Return (X, Y) of the center of cell containing provided text 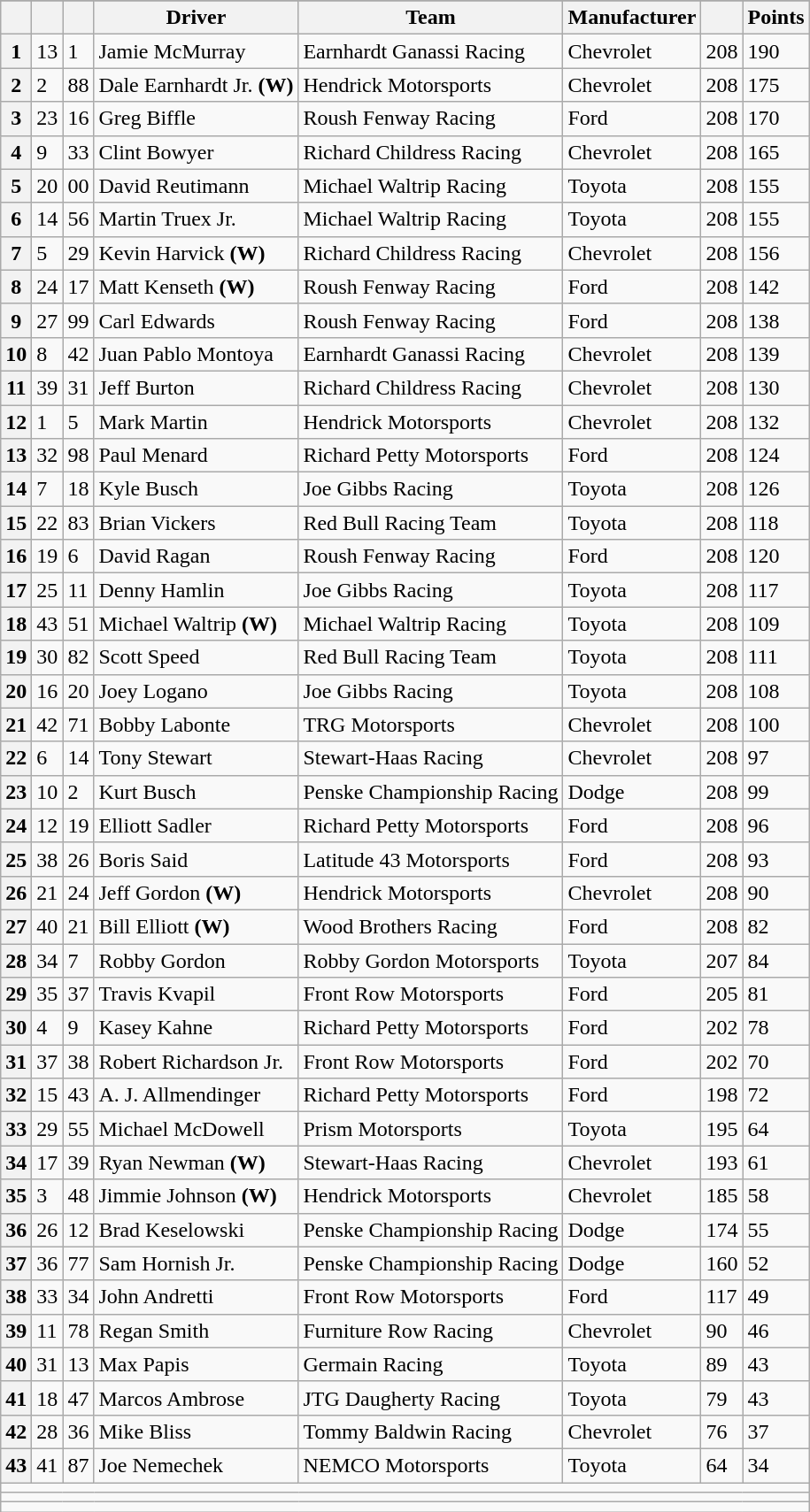
NEMCO Motorsports (430, 1465)
Max Papis (197, 1364)
76 (722, 1431)
198 (722, 1095)
118 (775, 523)
Wood Brothers Racing (430, 926)
205 (722, 994)
Team (430, 18)
61 (775, 1163)
David Reutimann (197, 186)
Jamie McMurray (197, 51)
56 (78, 219)
Germain Racing (430, 1364)
Kasey Kahne (197, 1028)
100 (775, 725)
Robby Gordon (197, 960)
Sam Hornish Jr. (197, 1263)
Marcos Ambrose (197, 1398)
175 (775, 85)
83 (78, 523)
TRG Motorsports (430, 725)
96 (775, 825)
Kyle Busch (197, 489)
Kevin Harvick (W) (197, 253)
Jimmie Johnson (W) (197, 1196)
Michael McDowell (197, 1129)
Ryan Newman (W) (197, 1163)
111 (775, 657)
84 (775, 960)
Brian Vickers (197, 523)
David Ragan (197, 556)
79 (722, 1398)
170 (775, 119)
109 (775, 624)
Travis Kvapil (197, 994)
46 (775, 1331)
193 (722, 1163)
47 (78, 1398)
Kurt Busch (197, 792)
70 (775, 1062)
108 (775, 691)
124 (775, 456)
49 (775, 1297)
A. J. Allmendinger (197, 1095)
120 (775, 556)
John Andretti (197, 1297)
156 (775, 253)
58 (775, 1196)
Boris Said (197, 859)
Elliott Sadler (197, 825)
142 (775, 287)
174 (722, 1230)
Clint Bowyer (197, 152)
Tommy Baldwin Racing (430, 1431)
Dale Earnhardt Jr. (W) (197, 85)
Regan Smith (197, 1331)
130 (775, 388)
Mark Martin (197, 422)
Juan Pablo Montoya (197, 354)
JTG Daugherty Racing (430, 1398)
Paul Menard (197, 456)
Tony Stewart (197, 758)
185 (722, 1196)
Points (775, 18)
165 (775, 152)
77 (78, 1263)
71 (78, 725)
97 (775, 758)
Greg Biffle (197, 119)
52 (775, 1263)
Michael Waltrip (W) (197, 624)
88 (78, 85)
89 (722, 1364)
Scott Speed (197, 657)
190 (775, 51)
Carl Edwards (197, 320)
Furniture Row Racing (430, 1331)
Jeff Burton (197, 388)
Prism Motorsports (430, 1129)
Joe Nemechek (197, 1465)
Robert Richardson Jr. (197, 1062)
Martin Truex Jr. (197, 219)
81 (775, 994)
72 (775, 1095)
Brad Keselowski (197, 1230)
Bobby Labonte (197, 725)
Jeff Gordon (W) (197, 893)
Driver (197, 18)
87 (78, 1465)
207 (722, 960)
Manufacturer (632, 18)
126 (775, 489)
Bill Elliott (W) (197, 926)
132 (775, 422)
139 (775, 354)
00 (78, 186)
Matt Kenseth (W) (197, 287)
98 (78, 456)
160 (722, 1263)
Joey Logano (197, 691)
Mike Bliss (197, 1431)
51 (78, 624)
Latitude 43 Motorsports (430, 859)
93 (775, 859)
48 (78, 1196)
Denny Hamlin (197, 590)
Robby Gordon Motorsports (430, 960)
138 (775, 320)
195 (722, 1129)
